Find where the given text appears and provide that cell's center as [X, Y] coordinate. 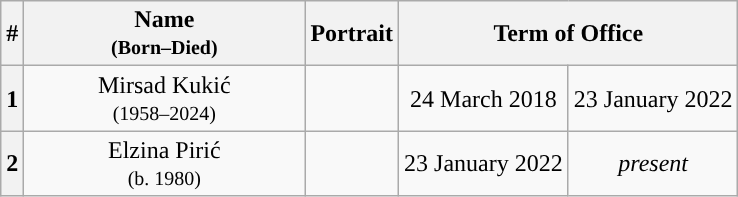
present [653, 164]
# [12, 34]
Name(Born–Died) [164, 34]
Elzina Pirić(b. 1980) [164, 164]
24 March 2018 [484, 98]
1 [12, 98]
Portrait [352, 34]
Mirsad Kukić(1958–2024) [164, 98]
2 [12, 164]
Term of Office [568, 34]
